Return [X, Y] of the center of cell containing provided text 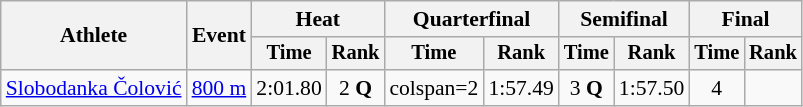
1:57.50 [652, 88]
800 m [220, 88]
Event [220, 36]
colspan=2 [434, 88]
2 Q [356, 88]
4 [716, 88]
Quarterfinal [472, 19]
Heat [318, 19]
2:01.80 [288, 88]
Final [745, 19]
Slobodanka Čolović [94, 88]
3 Q [586, 88]
Athlete [94, 36]
Semifinal [624, 19]
1:57.49 [520, 88]
